Provide the [X, Y] coordinate of the cell's center where the given text is located.  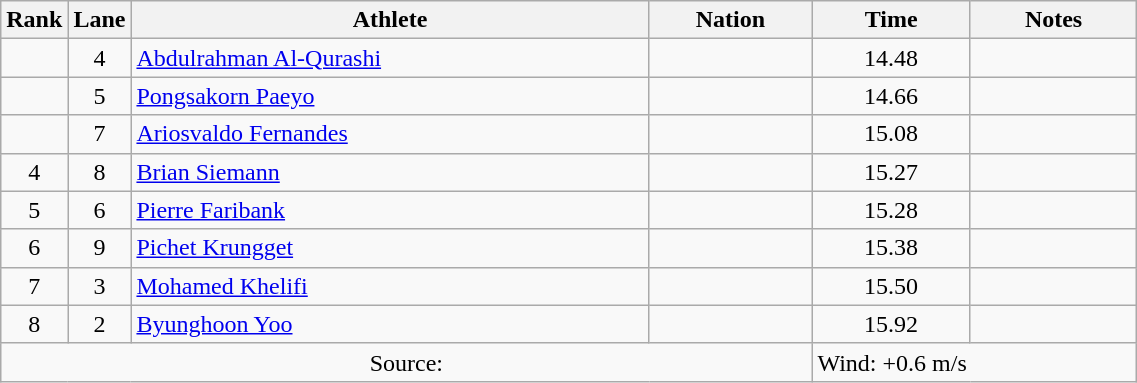
15.92 [891, 324]
15.28 [891, 210]
Source: [406, 362]
Lane [100, 20]
Pongsakorn Paeyo [390, 96]
15.08 [891, 134]
3 [100, 286]
15.38 [891, 248]
Nation [730, 20]
Abdulrahman Al-Qurashi [390, 58]
Notes [1054, 20]
Pichet Krungget [390, 248]
Mohamed Khelifi [390, 286]
Wind: +0.6 m/s [974, 362]
Byunghoon Yoo [390, 324]
Pierre Faribank [390, 210]
15.27 [891, 172]
14.66 [891, 96]
14.48 [891, 58]
Brian Siemann [390, 172]
15.50 [891, 286]
2 [100, 324]
Athlete [390, 20]
9 [100, 248]
Time [891, 20]
Rank [34, 20]
Ariosvaldo Fernandes [390, 134]
